For the text-containing cell, return its midpoint in (x, y) coordinate format. 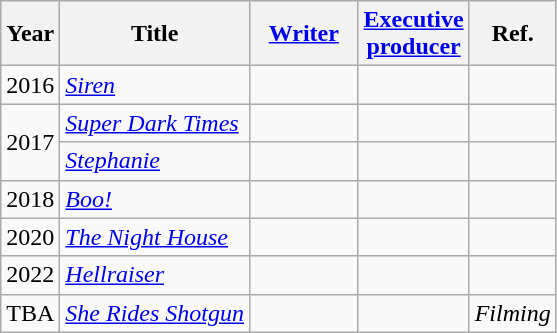
Hellraiser (155, 275)
She Rides Shotgun (155, 313)
Boo! (155, 199)
2022 (30, 275)
The Night House (155, 237)
Writer (304, 34)
Stephanie (155, 161)
TBA (30, 313)
Super Dark Times (155, 123)
2018 (30, 199)
Title (155, 34)
Siren (155, 85)
Executive producer (414, 34)
2017 (30, 142)
2016 (30, 85)
Ref. (512, 34)
Year (30, 34)
2020 (30, 237)
Filming (512, 313)
